Determine the [x, y] coordinate at the center of the cell enclosing the given text.  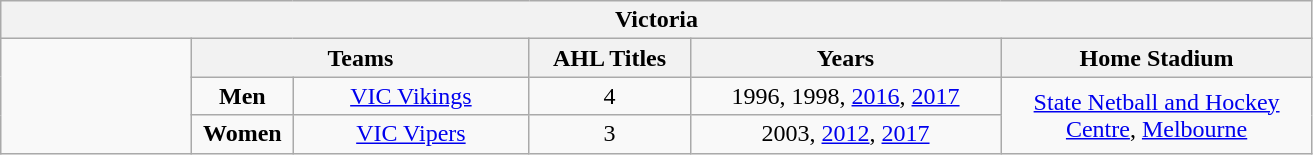
4 [610, 96]
Women [242, 134]
2003, 2012, 2017 [846, 134]
VIC Vipers [411, 134]
1996, 1998, 2016, 2017 [846, 96]
Years [846, 58]
AHL Titles [610, 58]
Teams [360, 58]
VIC Vikings [411, 96]
Men [242, 96]
Victoria [656, 20]
3 [610, 134]
State Netball and HockeyCentre, Melbourne [1156, 115]
Home Stadium [1156, 58]
